Locate the cell with the specified text and output its (x, y) center coordinate. 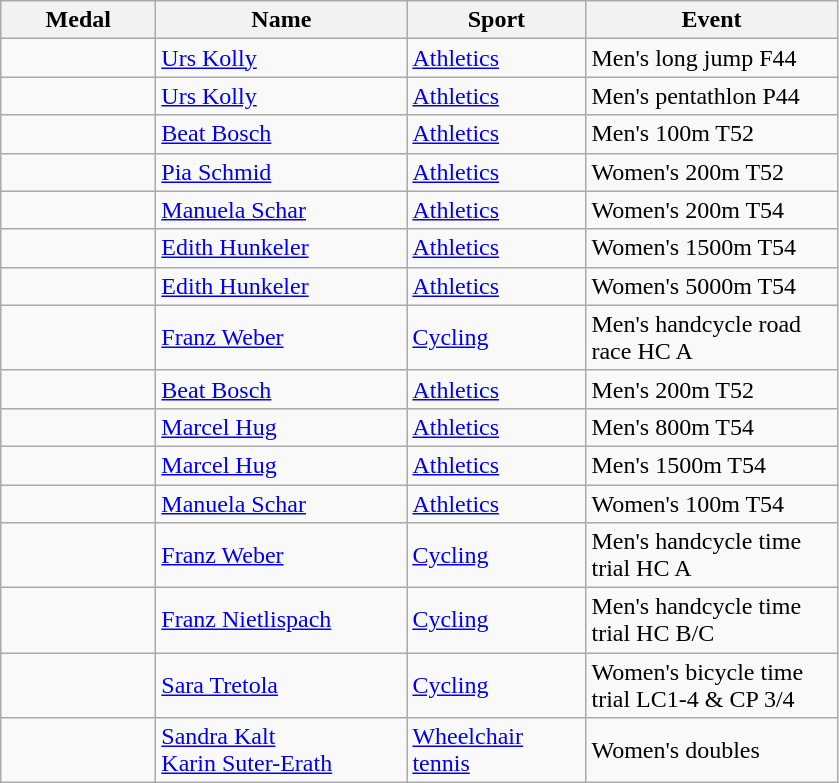
Women's bicycle time trial LC1-4 & CP 3/4 (712, 686)
Men's 800m T54 (712, 427)
Women's 100m T54 (712, 503)
Wheelchair tennis (496, 750)
Sandra Kalt Karin Suter-Erath (282, 750)
Name (282, 20)
Men's handcycle time trial HC A (712, 556)
Men's 200m T52 (712, 389)
Women's 5000m T54 (712, 286)
Sara Tretola (282, 686)
Women's 200m T54 (712, 210)
Men's 100m T52 (712, 134)
Men's long jump F44 (712, 58)
Men's handcycle road race HC A (712, 338)
Event (712, 20)
Men's handcycle time trial HC B/C (712, 620)
Sport (496, 20)
Men's pentathlon P44 (712, 96)
Men's 1500m T54 (712, 465)
Franz Nietlispach (282, 620)
Women's 1500m T54 (712, 248)
Women's 200m T52 (712, 172)
Medal (78, 20)
Women's doubles (712, 750)
Pia Schmid (282, 172)
